Determine the (x, y) coordinate at the center of the cell enclosing the given text.  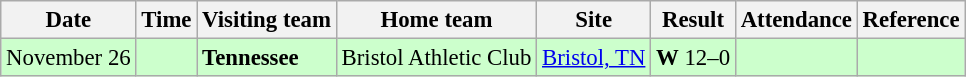
Date (68, 20)
Site (594, 20)
Attendance (796, 20)
Bristol, TN (594, 58)
Tennessee (266, 58)
W 12–0 (694, 58)
Result (694, 20)
Visiting team (266, 20)
Home team (436, 20)
Time (166, 20)
Bristol Athletic Club (436, 58)
Reference (911, 20)
November 26 (68, 58)
